For the text-containing cell, return its midpoint in [X, Y] coordinate format. 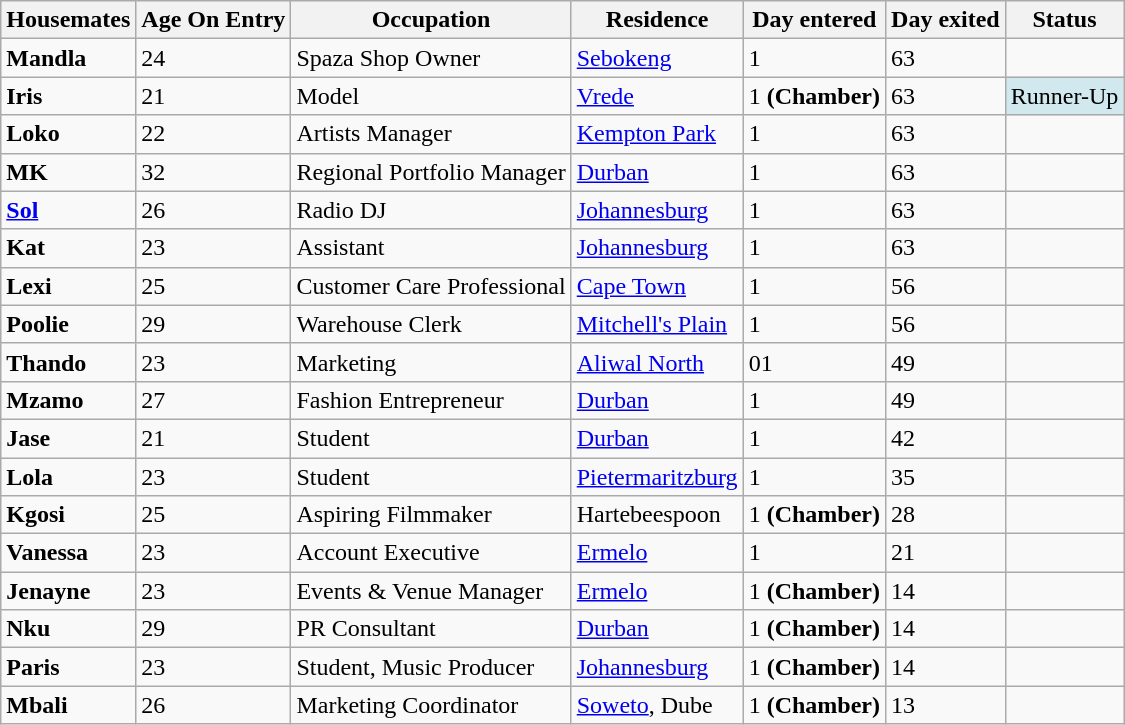
Hartebeespoon [657, 515]
Sol [68, 210]
Mandla [68, 58]
32 [214, 172]
Artists Manager [431, 134]
35 [946, 477]
Thando [68, 362]
Nku [68, 629]
Iris [68, 96]
Status [1064, 20]
Radio DJ [431, 210]
PR Consultant [431, 629]
42 [946, 438]
Runner-Up [1064, 96]
Events & Venue Manager [431, 591]
Mzamo [68, 400]
Poolie [68, 324]
Fashion Entrepreneur [431, 400]
Sebokeng [657, 58]
Day entered [814, 20]
01 [814, 362]
Paris [68, 667]
Soweto, Dube [657, 705]
Assistant [431, 248]
Age On Entry [214, 20]
13 [946, 705]
Aspiring Filmmaker [431, 515]
Jenayne [68, 591]
28 [946, 515]
Kempton Park [657, 134]
27 [214, 400]
Mitchell's Plain [657, 324]
Cape Town [657, 286]
Spaza Shop Owner [431, 58]
Aliwal North [657, 362]
Loko [68, 134]
Jase [68, 438]
Vrede [657, 96]
22 [214, 134]
MK [68, 172]
Lexi [68, 286]
Residence [657, 20]
Student, Music Producer [431, 667]
Regional Portfolio Manager [431, 172]
Vanessa [68, 553]
24 [214, 58]
Marketing [431, 362]
Occupation [431, 20]
Housemates [68, 20]
Pietermaritzburg [657, 477]
Kgosi [68, 515]
Model [431, 96]
Day exited [946, 20]
Customer Care Professional [431, 286]
Kat [68, 248]
Warehouse Clerk [431, 324]
Mbali [68, 705]
Account Executive [431, 553]
Marketing Coordinator [431, 705]
Lola [68, 477]
